Locate the cell with the specified text and output its (x, y) center coordinate. 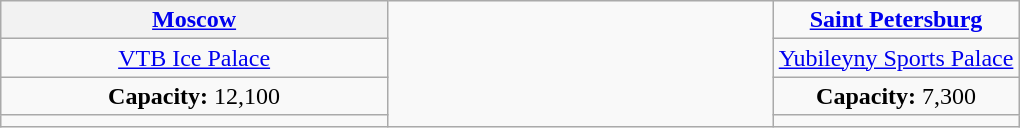
Saint Petersburg (896, 20)
Yubileyny Sports Palace (896, 58)
Capacity: 12,100 (194, 96)
Moscow (194, 20)
VTB Ice Palace (194, 58)
Capacity: 7,300 (896, 96)
